Return the (X, Y) coordinate for the center point of the cell that contains the specified text.  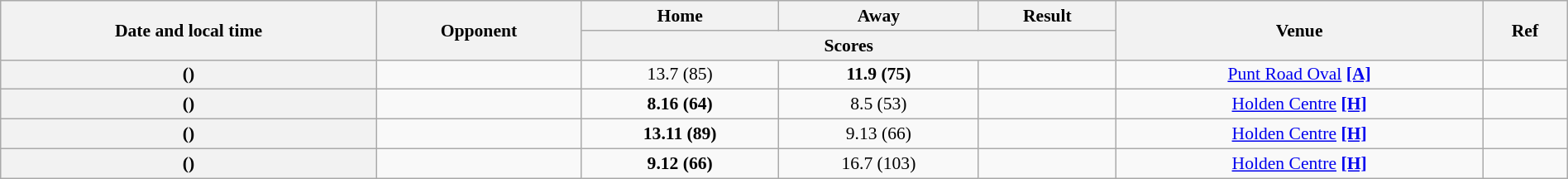
9.12 (66) (680, 163)
16.7 (103) (879, 163)
Date and local time (189, 30)
13.7 (85) (680, 75)
Away (879, 16)
11.9 (75) (879, 75)
Punt Road Oval [A] (1300, 75)
13.11 (89) (680, 134)
Scores (849, 46)
8.16 (64) (680, 104)
9.13 (66) (879, 134)
8.5 (53) (879, 104)
Opponent (479, 30)
Home (680, 16)
Result (1047, 16)
Venue (1300, 30)
Ref (1525, 30)
